Scan for the cell matching the given text and deliver its (x, y) coordinate at center. 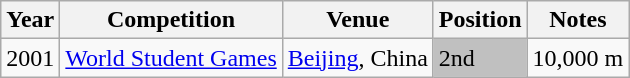
World Student Games (171, 58)
Competition (171, 20)
Notes (578, 20)
Beijing, China (358, 58)
Year (30, 20)
2001 (30, 58)
2nd (480, 58)
10,000 m (578, 58)
Venue (358, 20)
Position (480, 20)
